Locate the cell with the specified text and output its (X, Y) center coordinate. 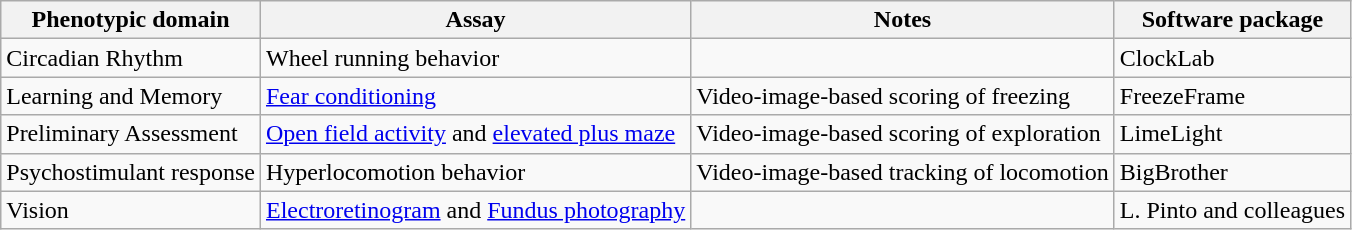
BigBrother (1232, 172)
Circadian Rhythm (131, 58)
Video-image-based scoring of freezing (902, 96)
LimeLight (1232, 134)
Video-image-based tracking of locomotion (902, 172)
Learning and Memory (131, 96)
ClockLab (1232, 58)
L. Pinto and colleagues (1232, 210)
Assay (475, 20)
Software package (1232, 20)
Video-image-based scoring of exploration (902, 134)
Open field activity and elevated plus maze (475, 134)
Notes (902, 20)
Fear conditioning (475, 96)
Psychostimulant response (131, 172)
Phenotypic domain (131, 20)
Hyperlocomotion behavior (475, 172)
Electroretinogram and Fundus photography (475, 210)
Preliminary Assessment (131, 134)
Wheel running behavior (475, 58)
FreezeFrame (1232, 96)
Vision (131, 210)
